Provide the [X, Y] coordinate of the cell's center where the given text is located.  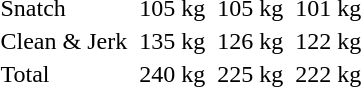
135 kg [172, 41]
126 kg [250, 41]
